Output the [x, y] coordinate of the center of the cell containing the given text.  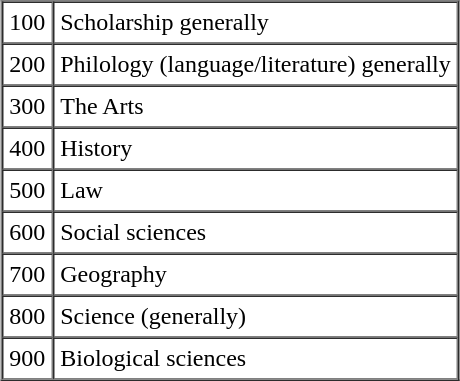
400 [28, 149]
900 [28, 359]
Social sciences [256, 233]
Science (generally) [256, 317]
200 [28, 65]
Philology (language/literature) generally [256, 65]
100 [28, 23]
800 [28, 317]
700 [28, 275]
Scholarship generally [256, 23]
The Arts [256, 107]
Geography [256, 275]
600 [28, 233]
History [256, 149]
300 [28, 107]
500 [28, 191]
Biological sciences [256, 359]
Law [256, 191]
